Locate the cell with the specified text and output its [x, y] center coordinate. 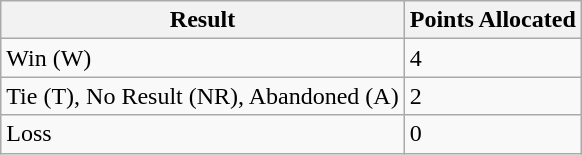
2 [492, 96]
4 [492, 58]
0 [492, 134]
Win (W) [202, 58]
Result [202, 20]
Tie (T), No Result (NR), Abandoned (A) [202, 96]
Loss [202, 134]
Points Allocated [492, 20]
